Extract the [X, Y] coordinate from the center of the cell holding the provided text.  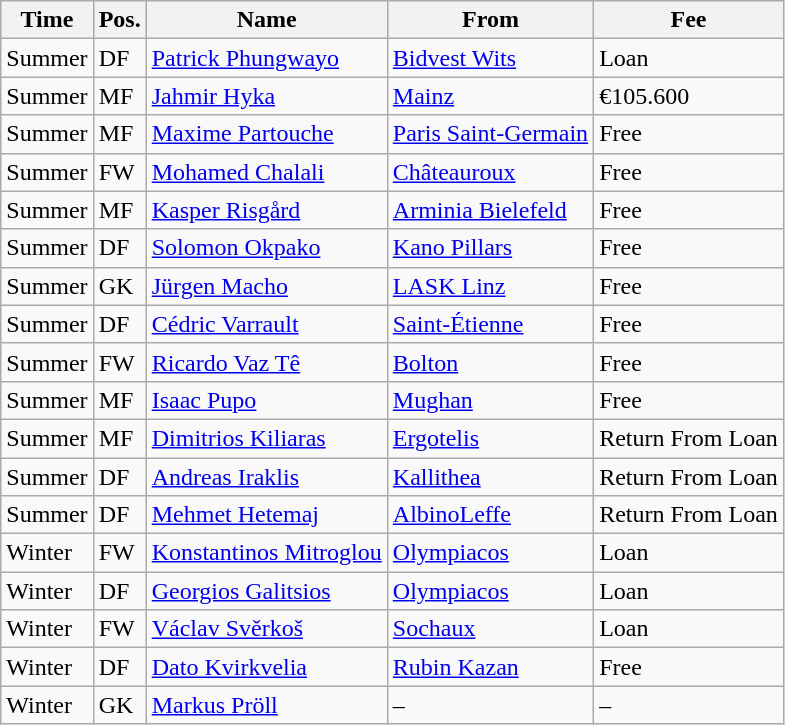
Time [47, 20]
LASK Linz [490, 286]
Fee [689, 20]
Isaac Pupo [266, 400]
Mughan [490, 400]
From [490, 20]
Georgios Galitsios [266, 591]
Paris Saint-Germain [490, 134]
Mohamed Chalali [266, 172]
Mainz [490, 96]
Ergotelis [490, 438]
Solomon Okpako [266, 248]
AlbinoLeffe [490, 515]
Saint-Étienne [490, 324]
Mehmet Hetemaj [266, 515]
Kasper Risgård [266, 210]
Maxime Partouche [266, 134]
Pos. [120, 20]
Dato Kvirkvelia [266, 667]
Jahmir Hyka [266, 96]
Bidvest Wits [490, 58]
Châteauroux [490, 172]
Václav Svěrkoš [266, 629]
Rubin Kazan [490, 667]
Jürgen Macho [266, 286]
€105.600 [689, 96]
Arminia Bielefeld [490, 210]
Dimitrios Kiliaras [266, 438]
Andreas Iraklis [266, 477]
Ricardo Vaz Tê [266, 362]
Name [266, 20]
Kano Pillars [490, 248]
Cédric Varrault [266, 324]
Markus Pröll [266, 705]
Bolton [490, 362]
Sochaux [490, 629]
Konstantinos Mitroglou [266, 553]
Kallithea [490, 477]
Patrick Phungwayo [266, 58]
